From the cell containing the given text, extract its center point as [X, Y] coordinate. 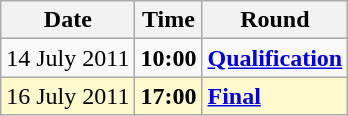
Qualification [275, 58]
16 July 2011 [68, 96]
10:00 [168, 58]
Round [275, 20]
14 July 2011 [68, 58]
Final [275, 96]
Time [168, 20]
17:00 [168, 96]
Date [68, 20]
